Search for the cell housing the specified text and yield its (X, Y) center coordinate. 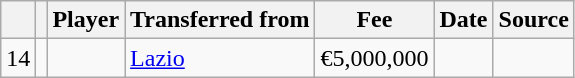
14 (18, 58)
Player (86, 20)
Source (534, 20)
Fee (374, 20)
Transferred from (220, 20)
Date (464, 20)
Lazio (220, 58)
€5,000,000 (374, 58)
